Pinpoint the cell where the given text exists, returning its (X, Y) midpoint coordinate. 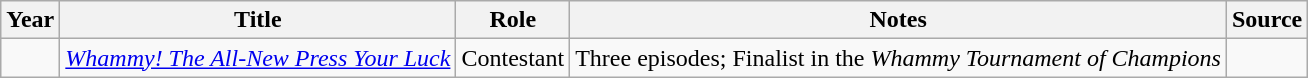
Notes (898, 20)
Year (30, 20)
Three episodes; Finalist in the Whammy Tournament of Champions (898, 58)
Source (1266, 20)
Role (513, 20)
Title (258, 20)
Whammy! The All-New Press Your Luck (258, 58)
Contestant (513, 58)
